For the text-containing cell, return its midpoint in (x, y) coordinate format. 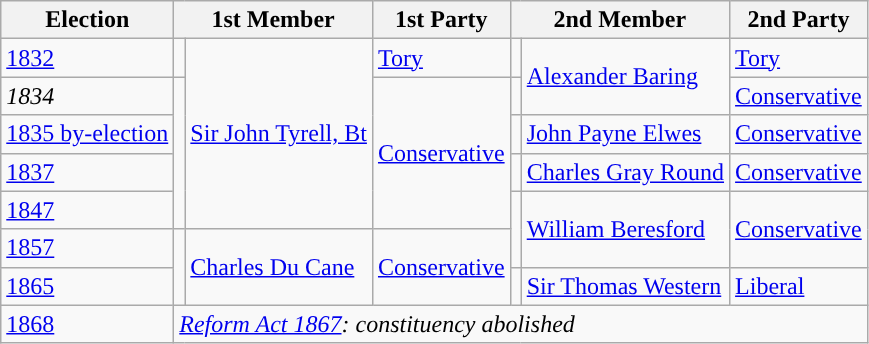
Charles Gray Round (625, 172)
1832 (88, 58)
1847 (88, 210)
Sir Thomas Western (625, 286)
1857 (88, 248)
1834 (88, 96)
1st Member (274, 20)
1865 (88, 286)
1st Party (441, 20)
1837 (88, 172)
2nd Party (799, 20)
1868 (88, 324)
Alexander Baring (625, 77)
Sir John Tyrell, Bt (279, 134)
Charles Du Cane (279, 267)
William Beresford (625, 229)
Election (88, 20)
Reform Act 1867: constituency abolished (520, 324)
John Payne Elwes (625, 134)
1835 by-election (88, 134)
2nd Member (620, 20)
Liberal (799, 286)
